Return (X, Y) of the center of cell containing provided text 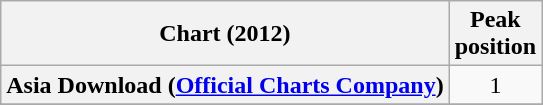
Asia Download (Official Charts Company) (225, 85)
Peakposition (495, 34)
Chart (2012) (225, 34)
1 (495, 85)
